Determine the [X, Y] coordinate at the center of the cell enclosing the given text.  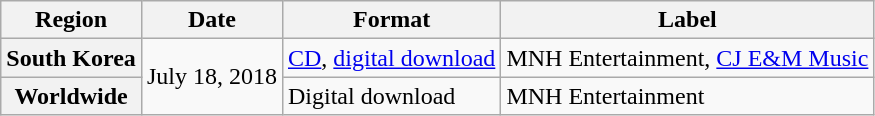
South Korea [72, 58]
MNH Entertainment, CJ E&M Music [688, 58]
Region [72, 20]
CD, digital download [391, 58]
Format [391, 20]
Date [212, 20]
Digital download [391, 96]
July 18, 2018 [212, 77]
MNH Entertainment [688, 96]
Worldwide [72, 96]
Label [688, 20]
